Pinpoint the cell where the given text exists, returning its [X, Y] midpoint coordinate. 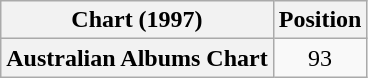
Australian Albums Chart [137, 58]
93 [320, 58]
Position [320, 20]
Chart (1997) [137, 20]
